Pinpoint the cell where the given text exists, returning its (x, y) midpoint coordinate. 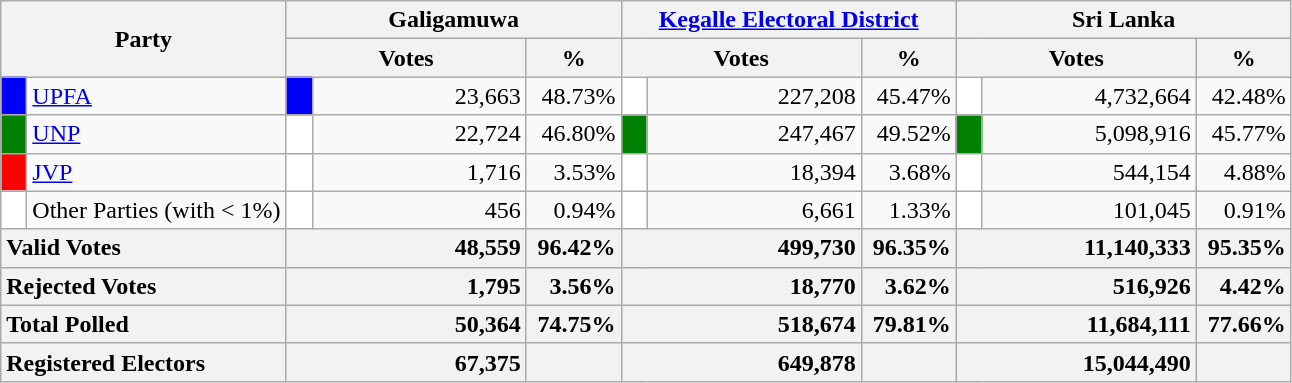
Valid Votes (144, 248)
48,559 (406, 248)
77.66% (1244, 324)
1,716 (419, 172)
4.42% (1244, 286)
247,467 (754, 134)
UNP (156, 134)
0.94% (574, 210)
23,663 (419, 96)
74.75% (574, 324)
6,661 (754, 210)
Rejected Votes (144, 286)
UPFA (156, 96)
0.91% (1244, 210)
96.42% (574, 248)
544,154 (1089, 172)
15,044,490 (1076, 362)
518,674 (741, 324)
Total Polled (144, 324)
42.48% (1244, 96)
101,045 (1089, 210)
4,732,664 (1089, 96)
1,795 (406, 286)
499,730 (741, 248)
Other Parties (with < 1%) (156, 210)
18,394 (754, 172)
4.88% (1244, 172)
22,724 (419, 134)
Sri Lanka (1124, 20)
3.53% (574, 172)
96.35% (908, 248)
JVP (156, 172)
516,926 (1076, 286)
227,208 (754, 96)
50,364 (406, 324)
3.68% (908, 172)
1.33% (908, 210)
649,878 (741, 362)
95.35% (1244, 248)
49.52% (908, 134)
456 (419, 210)
Party (144, 39)
48.73% (574, 96)
11,140,333 (1076, 248)
67,375 (406, 362)
Kegalle Electoral District (788, 20)
Galigamuwa (454, 20)
3.56% (574, 286)
79.81% (908, 324)
18,770 (741, 286)
11,684,111 (1076, 324)
46.80% (574, 134)
5,098,916 (1089, 134)
45.47% (908, 96)
45.77% (1244, 134)
Registered Electors (144, 362)
3.62% (908, 286)
